Pinpoint the cell where the given text exists, returning its (x, y) midpoint coordinate. 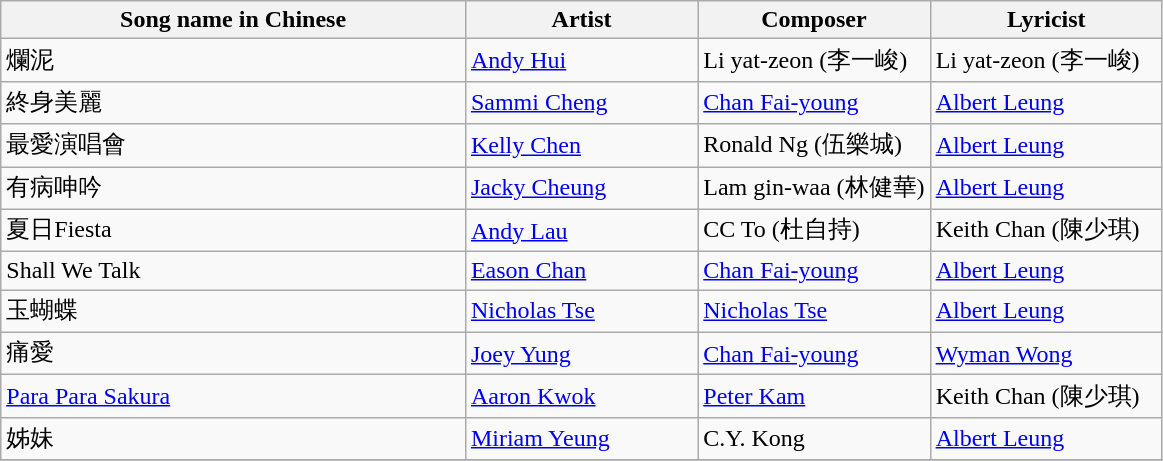
終身美麗 (234, 102)
Para Para Sakura (234, 396)
爛泥 (234, 60)
Andy Hui (581, 60)
Jacky Cheung (581, 188)
Peter Kam (814, 396)
夏日Fiesta (234, 230)
姊妹 (234, 438)
Shall We Talk (234, 271)
Andy Lau (581, 230)
Sammi Cheng (581, 102)
痛愛 (234, 354)
Lam gin-waa (林健華) (814, 188)
Artist (581, 20)
有病呻吟 (234, 188)
Song name in Chinese (234, 20)
Kelly Chen (581, 146)
Joey Yung (581, 354)
Wyman Wong (1046, 354)
Eason Chan (581, 271)
玉蝴蝶 (234, 312)
最愛演唱會 (234, 146)
Aaron Kwok (581, 396)
Lyricist (1046, 20)
Miriam Yeung (581, 438)
CC To (杜自持) (814, 230)
Ronald Ng (伍樂城) (814, 146)
C.Y. Kong (814, 438)
Composer (814, 20)
